Pinpoint the cell where the given text exists, returning its [x, y] midpoint coordinate. 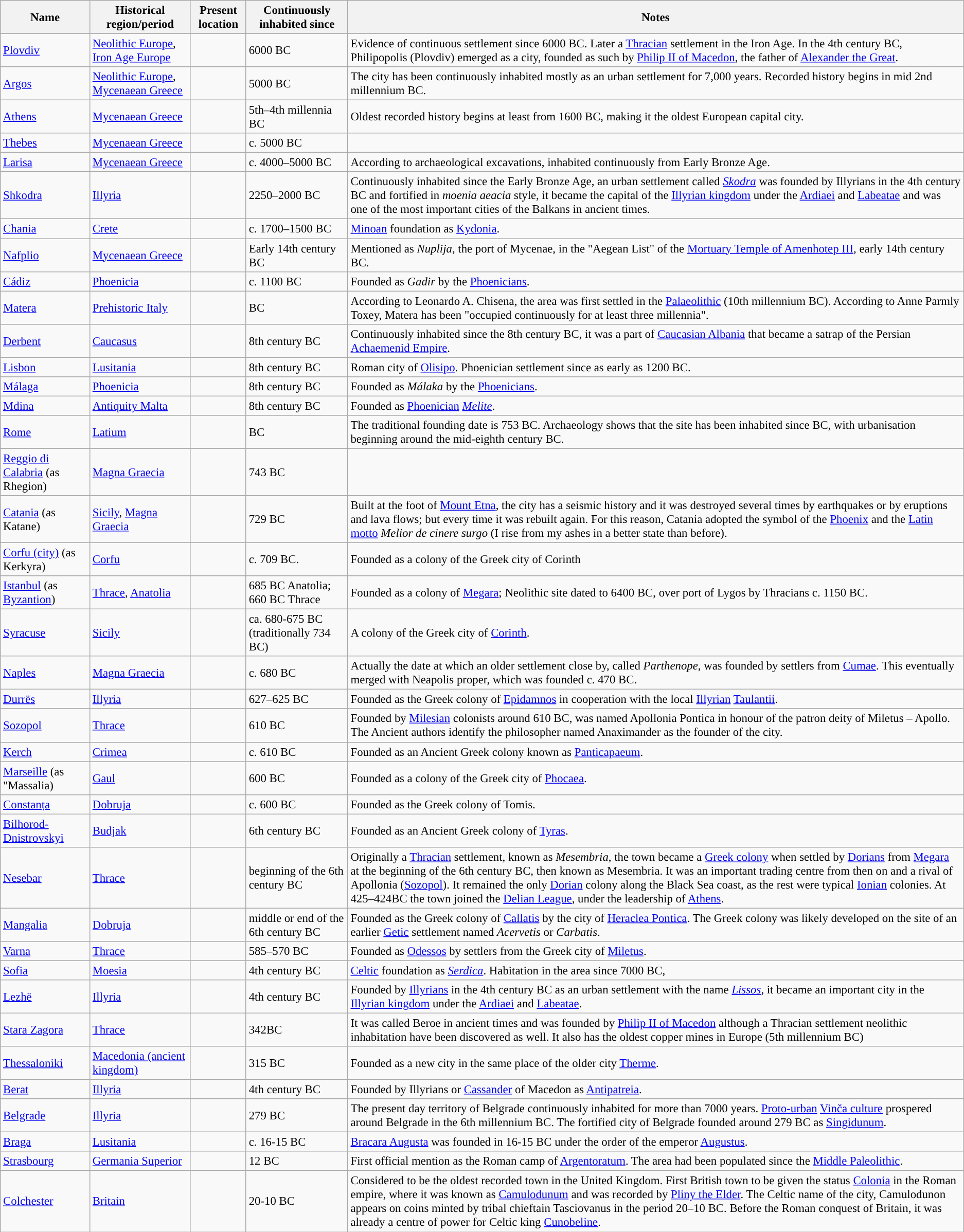
2250–2000 BC [297, 195]
Historical region/period [140, 17]
A colony of the Greek city of Corinth. [655, 633]
Caucasus [140, 340]
Thrace, Anatolia [140, 592]
Crete [140, 229]
729 BC [297, 519]
Istanbul (as Byzantion) [45, 592]
Thebes [45, 143]
Celtic foundation as Serdica. Habitation in the area since 7000 BC, [655, 970]
Continuously inhabited since the 8th century BC, it was a part of Caucasian Albania that became a satrap of the Persian Achaemenid Empire. [655, 340]
6th century BC [297, 831]
Sofia [45, 970]
Oldest recorded history begins at least from 1600 BC, making it the oldest European capital city. [655, 117]
Plovdiv [45, 50]
Antiquity Malta [140, 406]
Braga [45, 1142]
Neolithic Europe, Iron Age Europe [140, 50]
585–570 BC [297, 951]
c. 610 BC [297, 752]
Founded as a colony of the Greek city of Corinth [655, 559]
Founded as a colony of Megara; Neolithic site dated to 6400 BC, over port of Lygos by Thracians c. 1150 BC. [655, 592]
Crimea [140, 752]
middle or end of the 6th century BC [297, 925]
Lisbon [45, 367]
342BC [297, 1030]
Founded as an Ancient Greek colony of Tyras. [655, 831]
Sozopol [45, 726]
Prehistoric Italy [140, 307]
Argos [45, 83]
Macedonia (ancient kingdom) [140, 1063]
Nafplio [45, 255]
Name [45, 17]
Continuouslyinhabited since [297, 17]
12 BC [297, 1162]
Present location [218, 17]
Mdina [45, 406]
c. 680 BC [297, 673]
Varna [45, 951]
Founded as Odessos by settlers from the Greek city of Miletus. [655, 951]
Founded as Málaka by the Phoenicians. [655, 387]
Catania (as Katane) [45, 519]
Stara Zagora [45, 1030]
Matera [45, 307]
Málaga [45, 387]
279 BC [297, 1116]
Nesebar [45, 878]
Budjak [140, 831]
Larisa [45, 162]
Bracara Augusta was founded in 16-15 BC under the order of the emperor Augustus. [655, 1142]
Chania [45, 229]
20-10 BC [297, 1201]
Shkodra [45, 195]
Naples [45, 673]
Britain [140, 1201]
Corfu (city) (as Kerkyra) [45, 559]
Belgrade [45, 1116]
Founded as an Ancient Greek colony known as Panticapaeum. [655, 752]
Gaul [140, 778]
5000 BC [297, 83]
The city has been continuously inhabited mostly as an urban settlement for 7,000 years. Recorded history begins in mid 2nd millennium BC. [655, 83]
Founded as the Greek colony of Tomis. [655, 804]
Founded as a new city in the same place of the older city Therme. [655, 1063]
c. 1100 BC [297, 281]
Founded as the Greek colony of Epidamnos in cooperation with the local Illyrian Taulantii. [655, 699]
Cádiz [45, 281]
Early 14th century BC [297, 255]
627–625 BC [297, 699]
Founded as a colony of the Greek city of Phocaea. [655, 778]
685 BC Anatolia; 660 BC Thrace [297, 592]
Mangalia [45, 925]
Colchester [45, 1201]
Berat [45, 1090]
Founded as Phoenician Melite. [655, 406]
Moesia [140, 970]
Syracuse [45, 633]
c. 709 BC. [297, 559]
beginning of the 6th century BC [297, 878]
Minoan foundation as Kydonia. [655, 229]
Notes [655, 17]
Reggio di Calabria (as Rhegion) [45, 472]
Strasbourg [45, 1162]
Kerch [45, 752]
315 BC [297, 1063]
Latium [140, 432]
Durrës [45, 699]
5th–4th millennia BC [297, 117]
According to archaeological excavations, inhabited continuously from Early Bronze Age. [655, 162]
Founded by Illyrians or Cassander of Macedon as Antipatreia. [655, 1090]
600 BC [297, 778]
Thessaloniki [45, 1063]
Founded as Gadir by the Phoenicians. [655, 281]
Lezhë [45, 997]
Bilhorod-Dnistrovskyi [45, 831]
743 BC [297, 472]
Sicily, Magna Graecia [140, 519]
Constanța [45, 804]
ca. 680-675 BC (traditionally 734 BC) [297, 633]
c. 4000–5000 BC [297, 162]
Sicily [140, 633]
Derbent [45, 340]
First official mention as the Roman camp of Argentoratum. The area had been populated since the Middle Paleolithic. [655, 1162]
c. 600 BC [297, 804]
6000 BC [297, 50]
Rome [45, 432]
Athens [45, 117]
Neolithic Europe, Mycenaean Greece [140, 83]
Roman city of Olisipo. Phoenician settlement since as early as 1200 BC. [655, 367]
Germania Superior [140, 1162]
c. 1700–1500 BC [297, 229]
Marseille (as "Massalia) [45, 778]
c. 16-15 BC [297, 1142]
c. 5000 BC [297, 143]
Mentioned as Nuplija, the port of Mycenae, in the "Aegean List" of the Mortuary Temple of Amenhotep III, early 14th century BC. [655, 255]
610 BC [297, 726]
Corfu [140, 559]
